Locate the cell with the specified text and output its [X, Y] center coordinate. 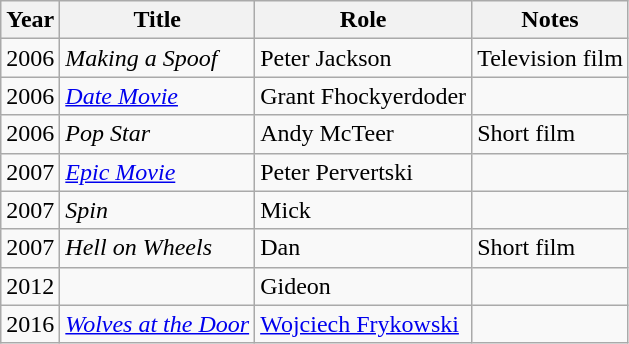
Title [158, 20]
Andy McTeer [364, 134]
Wolves at the Door [158, 324]
Dan [364, 248]
Wojciech Frykowski [364, 324]
Role [364, 20]
Mick [364, 210]
Pop Star [158, 134]
Peter Pervertski [364, 172]
Hell on Wheels [158, 248]
Year [30, 20]
Peter Jackson [364, 58]
Epic Movie [158, 172]
Gideon [364, 286]
Spin [158, 210]
Grant Fhockyerdoder [364, 96]
Making a Spoof [158, 58]
2016 [30, 324]
Television film [550, 58]
2012 [30, 286]
Notes [550, 20]
Date Movie [158, 96]
